Extract the [x, y] coordinate from the center of the cell holding the provided text.  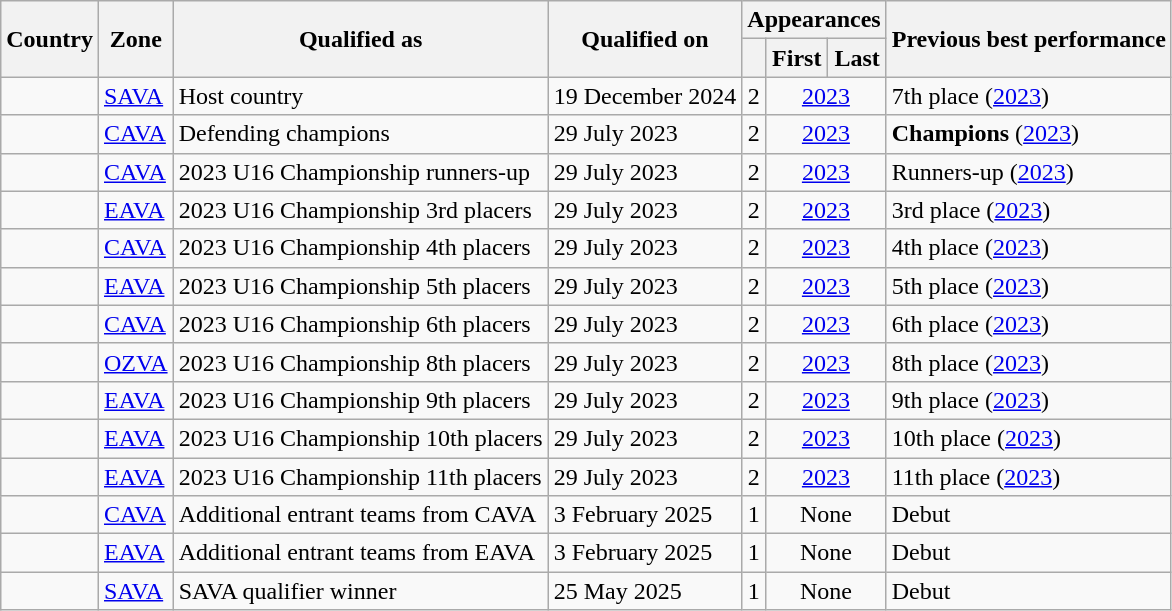
2023 U16 Championship 4th placers [360, 248]
2023 U16 Championship 8th placers [360, 362]
Previous best performance [1028, 39]
6th place (2023) [1028, 324]
Runners-up (2023) [1028, 172]
9th place (2023) [1028, 400]
2023 U16 Championship 11th placers [360, 477]
Qualified on [645, 39]
2023 U16 Championship 3rd placers [360, 210]
2023 U16 Championship 10th placers [360, 438]
2023 U16 Championship 6th placers [360, 324]
4th place (2023) [1028, 248]
2023 U16 Championship runners-up [360, 172]
SAVA qualifier winner [360, 591]
5th place (2023) [1028, 286]
Host country [360, 96]
25 May 2025 [645, 591]
Additional entrant teams from EAVA [360, 553]
First [797, 58]
2023 U16 Championship 5th placers [360, 286]
Additional entrant teams from CAVA [360, 515]
OZVA [136, 362]
Appearances [814, 20]
Champions (2023) [1028, 134]
3rd place (2023) [1028, 210]
10th place (2023) [1028, 438]
11th place (2023) [1028, 477]
Country [50, 39]
Last [857, 58]
Qualified as [360, 39]
Defending champions [360, 134]
2023 U16 Championship 9th placers [360, 400]
Zone [136, 39]
8th place (2023) [1028, 362]
7th place (2023) [1028, 96]
19 December 2024 [645, 96]
